Search for the cell housing the specified text and yield its (X, Y) center coordinate. 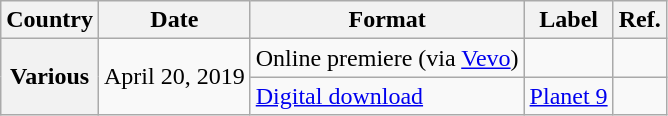
Digital download (387, 96)
Date (174, 20)
Various (50, 77)
Online premiere (via Vevo) (387, 58)
Country (50, 20)
Planet 9 (568, 96)
Label (568, 20)
Ref. (640, 20)
April 20, 2019 (174, 77)
Format (387, 20)
